Provide the (x, y) coordinate of the cell's center where the given text is located.  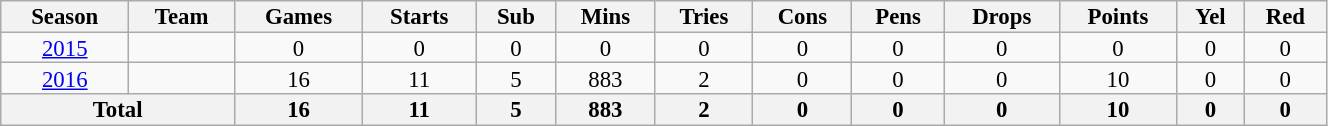
Sub (516, 16)
Mins (606, 16)
Season (65, 16)
Points (1118, 16)
Drops (1002, 16)
2016 (65, 78)
Cons (802, 16)
Team (182, 16)
Starts (420, 16)
Pens (898, 16)
Yel (1211, 16)
Total (118, 110)
Red (1285, 16)
2015 (65, 48)
Tries (704, 16)
Games (299, 16)
